Detect which cell encompasses the target text, then output its [x, y] center coordinate. 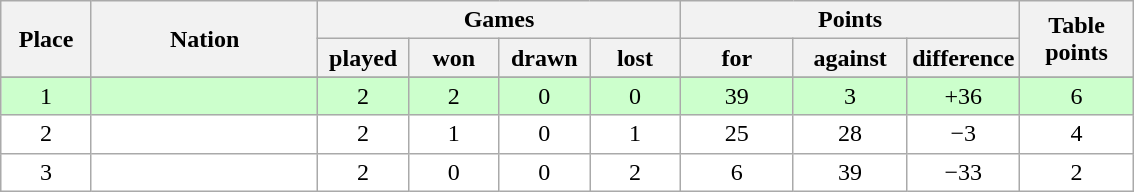
won [454, 58]
Points [850, 20]
Place [46, 39]
−3 [964, 134]
drawn [544, 58]
25 [736, 134]
+36 [964, 96]
−33 [964, 172]
against [850, 58]
for [736, 58]
played [364, 58]
difference [964, 58]
Games [499, 20]
4 [1076, 134]
Nation [204, 39]
lost [636, 58]
28 [850, 134]
Tablepoints [1076, 39]
